For the text-containing cell, return its midpoint in (X, Y) coordinate format. 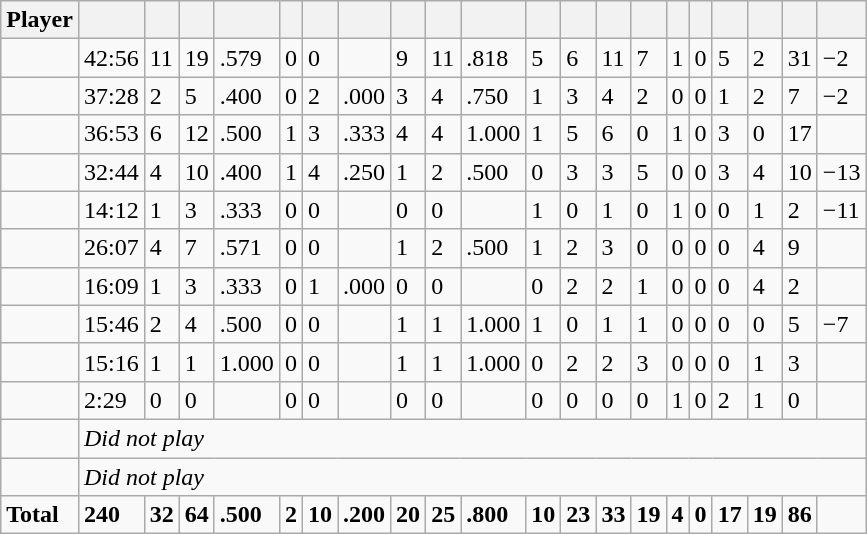
15:46 (111, 324)
.800 (494, 515)
12 (196, 134)
Player (40, 20)
−7 (842, 324)
.250 (364, 172)
2:29 (111, 400)
20 (408, 515)
86 (800, 515)
.571 (246, 248)
32:44 (111, 172)
31 (800, 58)
16:09 (111, 286)
25 (444, 515)
36:53 (111, 134)
240 (111, 515)
.579 (246, 58)
−13 (842, 172)
Total (40, 515)
64 (196, 515)
42:56 (111, 58)
33 (614, 515)
23 (578, 515)
−11 (842, 210)
37:28 (111, 96)
15:16 (111, 362)
.818 (494, 58)
32 (162, 515)
26:07 (111, 248)
.750 (494, 96)
14:12 (111, 210)
.200 (364, 515)
